Pinpoint the cell where the given text exists, returning its [X, Y] midpoint coordinate. 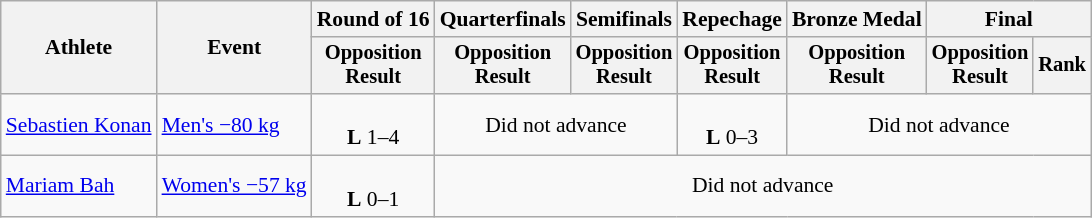
Men's −80 kg [234, 124]
Mariam Bah [79, 186]
Athlete [79, 48]
Bronze Medal [857, 19]
L 0–1 [374, 186]
Final [1009, 19]
Event [234, 48]
Quarterfinals [503, 19]
L 0–3 [732, 124]
Round of 16 [374, 19]
L 1–4 [374, 124]
Women's −57 kg [234, 186]
Sebastien Konan [79, 124]
Rank [1062, 66]
Repechage [732, 19]
Semifinals [624, 19]
